Find where the given text appears and provide that cell's center as [X, Y] coordinate. 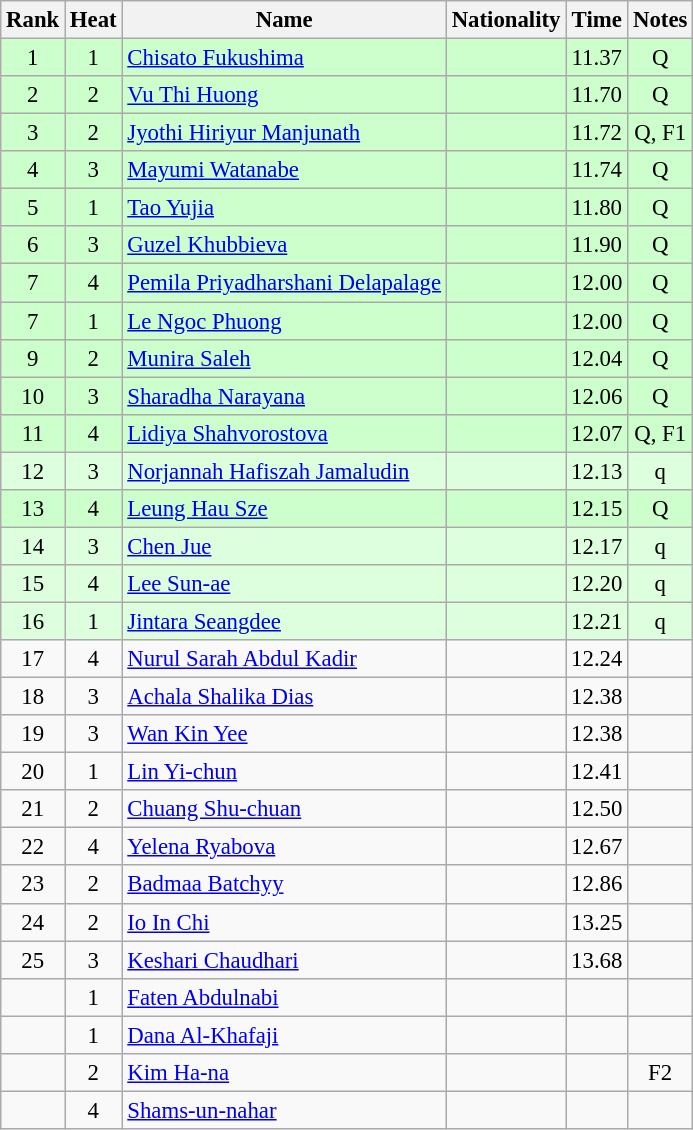
Name [284, 20]
11 [33, 433]
Lidiya Shahvorostova [284, 433]
Lin Yi-chun [284, 772]
17 [33, 659]
Dana Al-Khafaji [284, 1035]
23 [33, 885]
F2 [660, 1073]
12.67 [597, 847]
15 [33, 584]
11.80 [597, 208]
Yelena Ryabova [284, 847]
11.74 [597, 170]
Lee Sun-ae [284, 584]
10 [33, 396]
Tao Yujia [284, 208]
Guzel Khubbieva [284, 245]
Io In Chi [284, 922]
Heat [94, 20]
11.70 [597, 95]
21 [33, 809]
12.24 [597, 659]
13.25 [597, 922]
Chen Jue [284, 546]
24 [33, 922]
12.17 [597, 546]
12.07 [597, 433]
Nurul Sarah Abdul Kadir [284, 659]
13.68 [597, 960]
12.41 [597, 772]
12.13 [597, 471]
13 [33, 509]
12.20 [597, 584]
Norjannah Hafiszah Jamaludin [284, 471]
Faten Abdulnabi [284, 997]
11.90 [597, 245]
Notes [660, 20]
12.50 [597, 809]
Kim Ha-na [284, 1073]
16 [33, 621]
Keshari Chaudhari [284, 960]
Nationality [506, 20]
19 [33, 734]
5 [33, 208]
Badmaa Batchyy [284, 885]
Mayumi Watanabe [284, 170]
20 [33, 772]
12.86 [597, 885]
12 [33, 471]
22 [33, 847]
Wan Kin Yee [284, 734]
6 [33, 245]
Munira Saleh [284, 358]
11.37 [597, 58]
Pemila Priyadharshani Delapalage [284, 283]
Le Ngoc Phuong [284, 321]
Chisato Fukushima [284, 58]
Achala Shalika Dias [284, 697]
12.06 [597, 396]
12.15 [597, 509]
Leung Hau Sze [284, 509]
12.21 [597, 621]
12.04 [597, 358]
Sharadha Narayana [284, 396]
Rank [33, 20]
14 [33, 546]
18 [33, 697]
Vu Thi Huong [284, 95]
Time [597, 20]
9 [33, 358]
Chuang Shu-chuan [284, 809]
11.72 [597, 133]
25 [33, 960]
Jintara Seangdee [284, 621]
Jyothi Hiriyur Manjunath [284, 133]
Shams-un-nahar [284, 1110]
